Detect which cell encompasses the target text, then output its (X, Y) center coordinate. 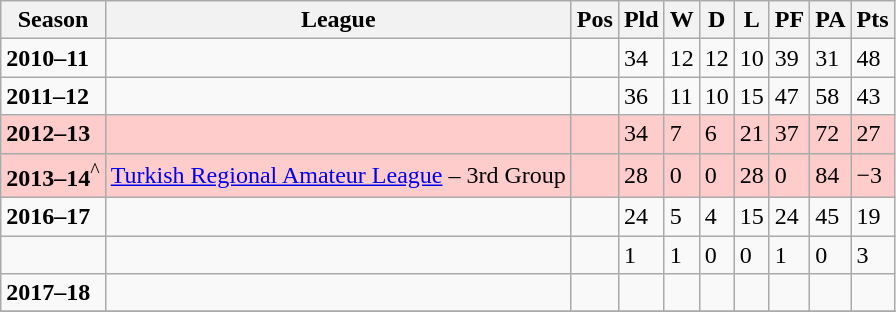
2012–13 (53, 134)
−3 (872, 176)
7 (682, 134)
2010–11 (53, 58)
37 (789, 134)
31 (830, 58)
W (682, 20)
6 (716, 134)
84 (830, 176)
2017–18 (53, 293)
PA (830, 20)
27 (872, 134)
21 (752, 134)
Season (53, 20)
4 (716, 217)
48 (872, 58)
36 (641, 96)
2013–14^ (53, 176)
47 (789, 96)
PF (789, 20)
43 (872, 96)
11 (682, 96)
2016–17 (53, 217)
D (716, 20)
Turkish Regional Amateur League – 3rd Group (338, 176)
5 (682, 217)
58 (830, 96)
League (338, 20)
39 (789, 58)
19 (872, 217)
72 (830, 134)
Pos (594, 20)
Pld (641, 20)
Pts (872, 20)
45 (830, 217)
L (752, 20)
2011–12 (53, 96)
3 (872, 255)
